Search for the cell housing the specified text and yield its [X, Y] center coordinate. 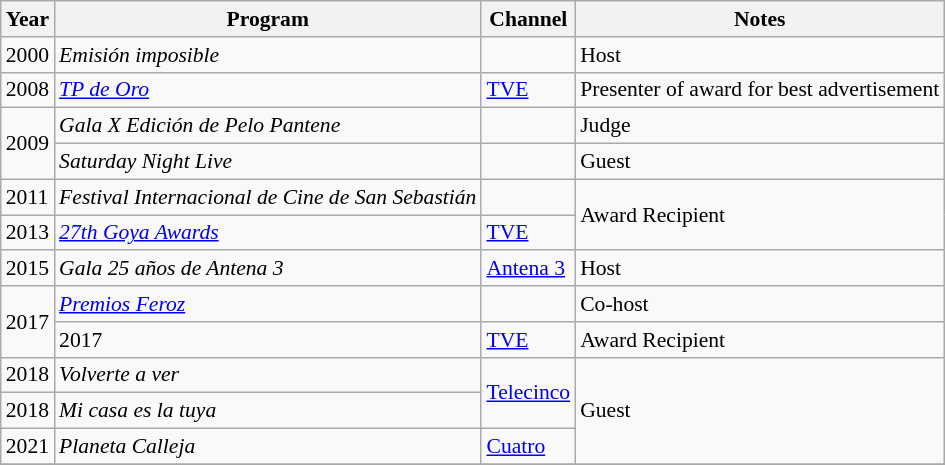
Cuatro [528, 447]
Planeta Calleja [268, 447]
Notes [760, 19]
2021 [28, 447]
Program [268, 19]
Gala X Edición de Pelo Pantene [268, 126]
Channel [528, 19]
Saturday Night Live [268, 162]
Presenter of award for best advertisement [760, 90]
27th Goya Awards [268, 233]
Gala 25 años de Antena 3 [268, 269]
2009 [28, 144]
Antena 3 [528, 269]
Judge [760, 126]
2011 [28, 197]
Year [28, 19]
TP de Oro [268, 90]
Premios Feroz [268, 304]
Emisión imposible [268, 55]
2008 [28, 90]
2000 [28, 55]
Co-host [760, 304]
Telecinco [528, 392]
2013 [28, 233]
Mi casa es la tuya [268, 411]
2015 [28, 269]
Volverte a ver [268, 375]
Festival Internacional de Cine de San Sebastián [268, 197]
